Detect which cell encompasses the target text, then output its [x, y] center coordinate. 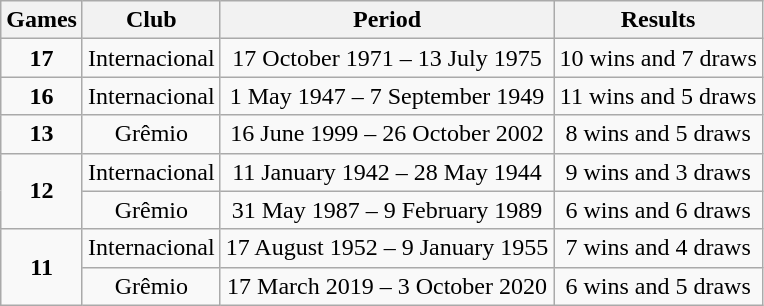
Club [151, 20]
11 [42, 267]
11 January 1942 – 28 May 1944 [387, 172]
31 May 1987 – 9 February 1989 [387, 210]
17 March 2019 – 3 October 2020 [387, 286]
Results [658, 20]
7 wins and 4 draws [658, 248]
12 [42, 191]
9 wins and 3 draws [658, 172]
11 wins and 5 draws [658, 96]
10 wins and 7 draws [658, 58]
16 June 1999 – 26 October 2002 [387, 134]
6 wins and 6 draws [658, 210]
6 wins and 5 draws [658, 286]
8 wins and 5 draws [658, 134]
16 [42, 96]
13 [42, 134]
1 May 1947 – 7 September 1949 [387, 96]
Games [42, 20]
Period [387, 20]
17 October 1971 – 13 July 1975 [387, 58]
17 August 1952 – 9 January 1955 [387, 248]
17 [42, 58]
